Return [X, Y] of the center of cell containing provided text 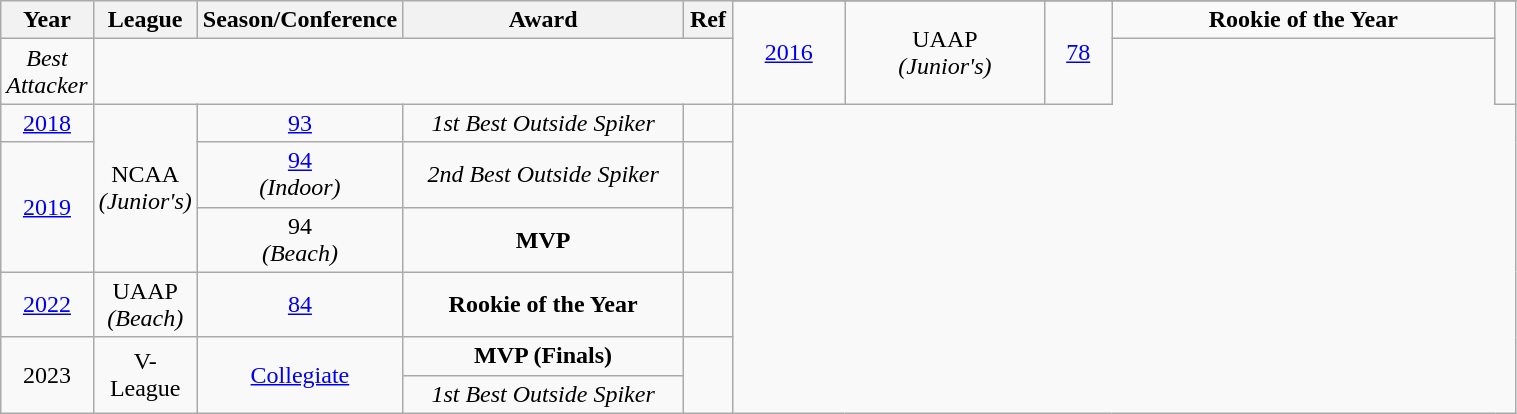
94(Beach) [300, 240]
Best Attacker [47, 72]
2nd Best Outside Spiker [544, 174]
2018 [47, 123]
78 [1078, 52]
2023 [47, 375]
Season/Conference [300, 20]
UAAP(Beach) [145, 304]
93 [300, 123]
League [145, 20]
V-League [145, 375]
UAAP (Junior's) [944, 52]
Award [544, 20]
NCAA(Junior's) [145, 188]
2016 [788, 52]
84 [300, 304]
MVP (Finals) [544, 356]
94(Indoor) [300, 174]
MVP [544, 240]
2019 [47, 207]
Ref [708, 20]
Collegiate [300, 375]
2022 [47, 304]
Year [47, 20]
